Pinpoint the cell where the given text exists, returning its [X, Y] midpoint coordinate. 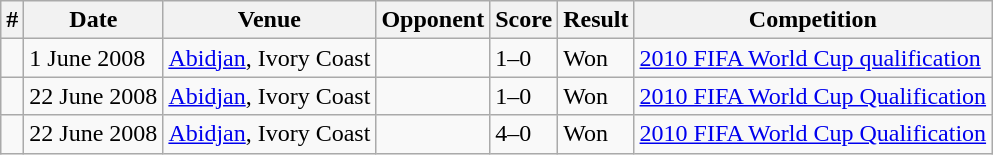
2010 FIFA World Cup qualification [813, 58]
1 June 2008 [94, 58]
Competition [813, 20]
Opponent [433, 20]
Result [596, 20]
# [12, 20]
Date [94, 20]
Score [524, 20]
4–0 [524, 134]
Venue [270, 20]
